Find where the given text appears and provide that cell's center as (X, Y) coordinate. 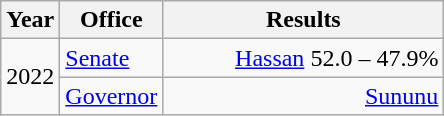
2022 (30, 77)
Governor (112, 96)
Sununu (304, 96)
Year (30, 20)
Senate (112, 58)
Results (304, 20)
Office (112, 20)
Hassan 52.0 – 47.9% (304, 58)
